Return (X, Y) of the center of cell containing provided text 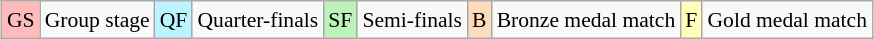
Semi-finals (412, 20)
Quarter-finals (258, 20)
F (691, 20)
B (480, 20)
Gold medal match (787, 20)
GS (21, 20)
QF (174, 20)
Bronze medal match (586, 20)
SF (340, 20)
Group stage (98, 20)
